Pinpoint the cell where the given text exists, returning its [x, y] midpoint coordinate. 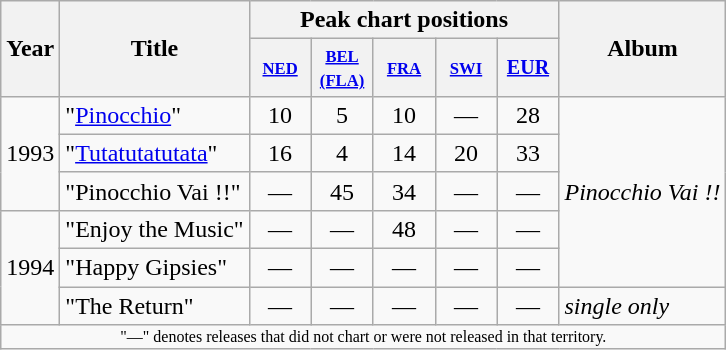
NED [280, 68]
EUR [528, 68]
"Tutatutatutata" [154, 153]
Peak chart positions [404, 20]
"—" denotes releases that did not chart or were not released in that territory. [364, 337]
34 [404, 191]
5 [342, 115]
single only [642, 306]
"Pinocchio Vai !!" [154, 191]
4 [342, 153]
Pinocchio Vai !! [642, 191]
1994 [30, 267]
1993 [30, 153]
Album [642, 49]
45 [342, 191]
33 [528, 153]
SWI [466, 68]
"The Return" [154, 306]
BEL(FLA) [342, 68]
Title [154, 49]
FRA [404, 68]
14 [404, 153]
"Happy Gipsies" [154, 268]
28 [528, 115]
20 [466, 153]
"Enjoy the Music" [154, 229]
Year [30, 49]
16 [280, 153]
"Pinocchio" [154, 115]
48 [404, 229]
